Find where the given text appears and provide that cell's center as [X, Y] coordinate. 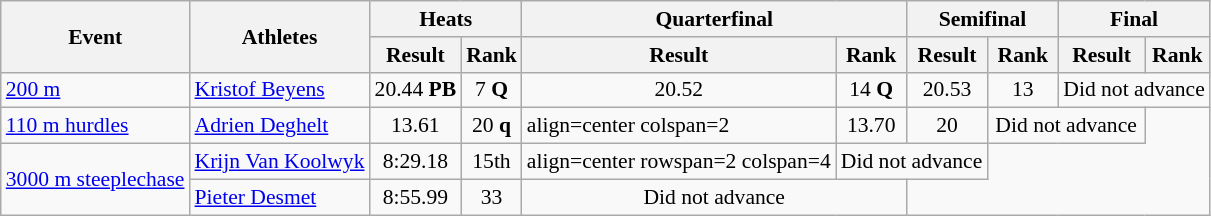
20.44 PB [416, 90]
13.70 [872, 126]
110 m hurdles [96, 126]
3000 m steeplechase [96, 180]
Event [96, 36]
Athletes [280, 36]
Final [1134, 19]
13 [1022, 90]
13.61 [416, 126]
20.52 [679, 90]
200 m [96, 90]
7 Q [492, 90]
33 [492, 197]
Heats [446, 19]
align=center rowspan=2 colspan=4 [679, 162]
20 [948, 126]
15th [492, 162]
20 q [492, 126]
20.53 [948, 90]
Quarterfinal [714, 19]
Krijn Van Koolwyk [280, 162]
8:29.18 [416, 162]
Pieter Desmet [280, 197]
8:55.99 [416, 197]
14 Q [872, 90]
Adrien Deghelt [280, 126]
Semifinal [983, 19]
Kristof Beyens [280, 90]
align=center colspan=2 [679, 126]
